Search for the cell housing the specified text and yield its (x, y) center coordinate. 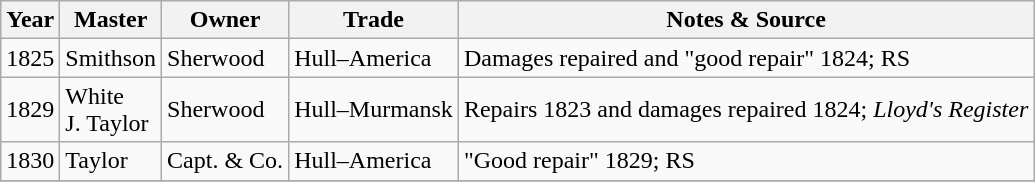
Damages repaired and "good repair" 1824; RS (746, 58)
Repairs 1823 and damages repaired 1824; Lloyd's Register (746, 110)
Year (30, 20)
Smithson (111, 58)
WhiteJ. Taylor (111, 110)
1830 (30, 161)
Notes & Source (746, 20)
1829 (30, 110)
Master (111, 20)
Hull–Murmansk (374, 110)
Owner (226, 20)
Taylor (111, 161)
1825 (30, 58)
Trade (374, 20)
"Good repair" 1829; RS (746, 161)
Capt. & Co. (226, 161)
